Scan for the cell matching the given text and deliver its (X, Y) coordinate at center. 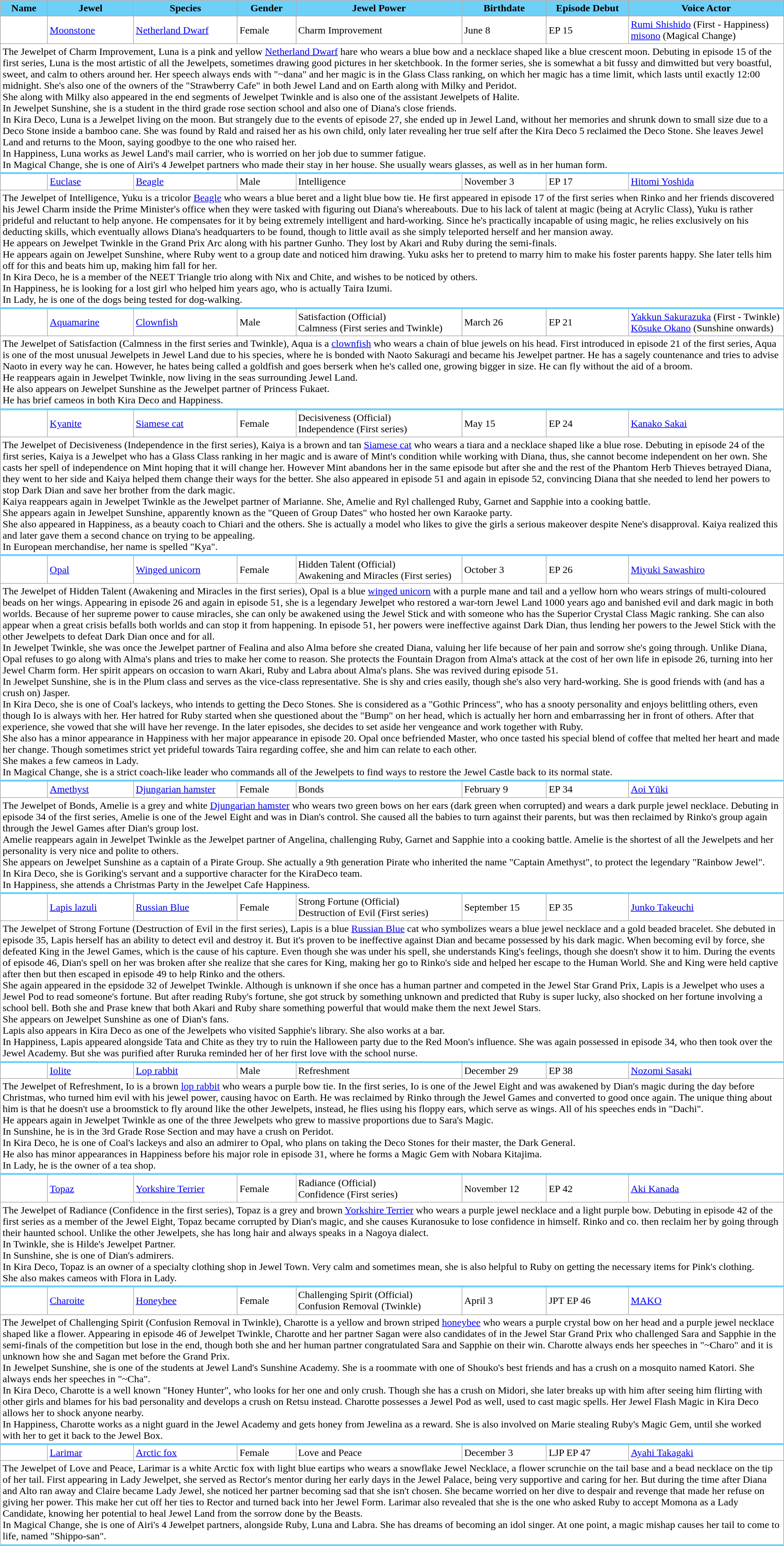
Clownfish (186, 323)
Larimar (90, 1453)
Hitomi Yoshida (706, 181)
Miyuki Sawashiro (706, 570)
Love and Peace (379, 1453)
Moonstone (90, 30)
June 8 (504, 30)
Opal (90, 570)
Russian Blue (186, 907)
Nozomi Sasaki (706, 1070)
Honeybee (186, 1300)
EP 34 (588, 789)
Beagle (186, 181)
November 12 (504, 1188)
Euclase (90, 181)
Aoi Yūki (706, 789)
EP 17 (588, 181)
Gender (267, 8)
October 3 (504, 570)
Kanako Sakai (706, 423)
Challenging Spirit (Official)Confusion Removal (Twinkle) (379, 1300)
Lapis lazuli (90, 907)
Iolite (90, 1070)
Amethyst (90, 789)
Hidden Talent (Official)Awakening and Miracles (First series) (379, 570)
Charm Improvement (379, 30)
Decisiveness (Official)Independence (First series) (379, 423)
Charoite (90, 1300)
Jewel Power (379, 8)
Kyanite (90, 423)
Aquamarine (90, 323)
Jewel (90, 8)
Ayahi Takagaki (706, 1453)
Strong Fortune (Official)Destruction of Evil (First series) (379, 907)
EP 38 (588, 1070)
March 26 (504, 323)
Intelligence (379, 181)
JPT EP 46 (588, 1300)
Siamese cat (186, 423)
Yakkun Sakurazuka (First - Twinkle)Kōsuke Okano (Sunshine onwards) (706, 323)
EP 15 (588, 30)
EP 42 (588, 1188)
April 3 (504, 1300)
May 15 (504, 423)
LJP EP 47 (588, 1453)
Netherland Dwarf (186, 30)
Junko Takeuchi (706, 907)
Voice Actor (706, 8)
Winged unicorn (186, 570)
December 29 (504, 1070)
MAKO (706, 1300)
EP 24 (588, 423)
Rumi Shishido (First - Happiness)misono (Magical Change) (706, 30)
Name (24, 8)
December 3 (504, 1453)
Arctic fox (186, 1453)
Satisfaction (Official)Calmness (First series and Twinkle) (379, 323)
Topaz (90, 1188)
Species (186, 8)
September 15 (504, 907)
Bonds (379, 789)
Yorkshire Terrier (186, 1188)
Radiance (Official)Confidence (First series) (379, 1188)
November 3 (504, 181)
Aki Kanada (706, 1188)
Lop rabbit (186, 1070)
EP 35 (588, 907)
EP 21 (588, 323)
Djungarian hamster (186, 789)
Refreshment (379, 1070)
EP 26 (588, 570)
February 9 (504, 789)
Episode Debut (588, 8)
Birthdate (504, 8)
